Pinpoint the cell where the given text exists, returning its [X, Y] midpoint coordinate. 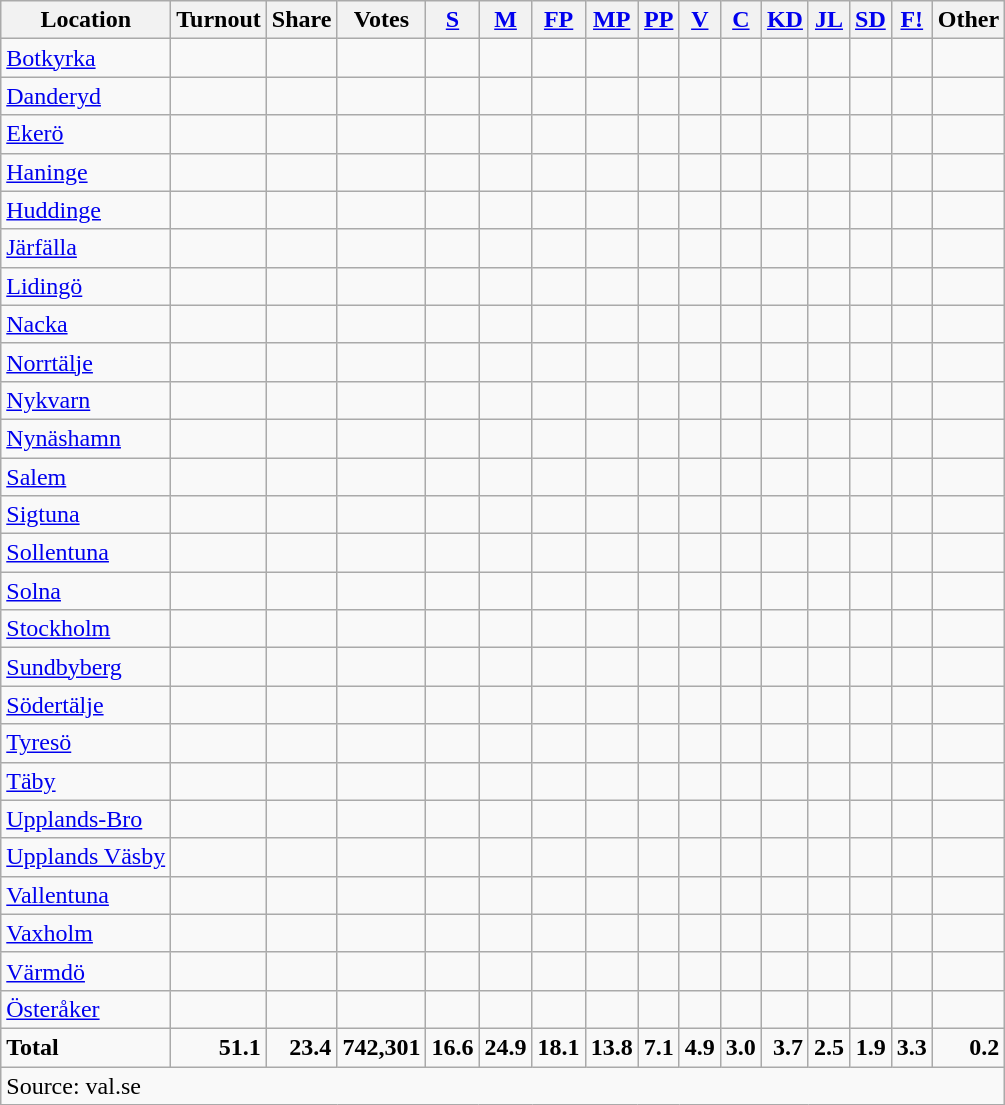
SD [871, 20]
Danderyd [86, 96]
Vaxholm [86, 933]
Votes [382, 20]
0.2 [968, 1047]
Huddinge [86, 210]
Sigtuna [86, 515]
MP [612, 20]
KD [784, 20]
V [700, 20]
742,301 [382, 1047]
Nynäshamn [86, 438]
23.4 [302, 1047]
JL [828, 20]
PP [658, 20]
F! [912, 20]
Vallentuna [86, 895]
C [740, 20]
Nacka [86, 324]
Järfälla [86, 248]
Värmdö [86, 971]
Haninge [86, 172]
Nykvarn [86, 400]
Botkyrka [86, 58]
2.5 [828, 1047]
16.6 [452, 1047]
Lidingö [86, 286]
Täby [86, 781]
51.1 [219, 1047]
7.1 [658, 1047]
24.9 [506, 1047]
S [452, 20]
3.7 [784, 1047]
Sollentuna [86, 553]
3.3 [912, 1047]
18.1 [558, 1047]
4.9 [700, 1047]
Other [968, 20]
Location [86, 20]
Ekerö [86, 134]
M [506, 20]
Salem [86, 477]
Tyresö [86, 743]
3.0 [740, 1047]
Upplands Väsby [86, 857]
Source: val.se [503, 1085]
Turnout [219, 20]
Norrtälje [86, 362]
Upplands-Bro [86, 819]
FP [558, 20]
Solna [86, 591]
Österåker [86, 1009]
Share [302, 20]
1.9 [871, 1047]
Total [86, 1047]
Stockholm [86, 629]
13.8 [612, 1047]
Södertälje [86, 705]
Sundbyberg [86, 667]
